For the text-containing cell, return its midpoint in [x, y] coordinate format. 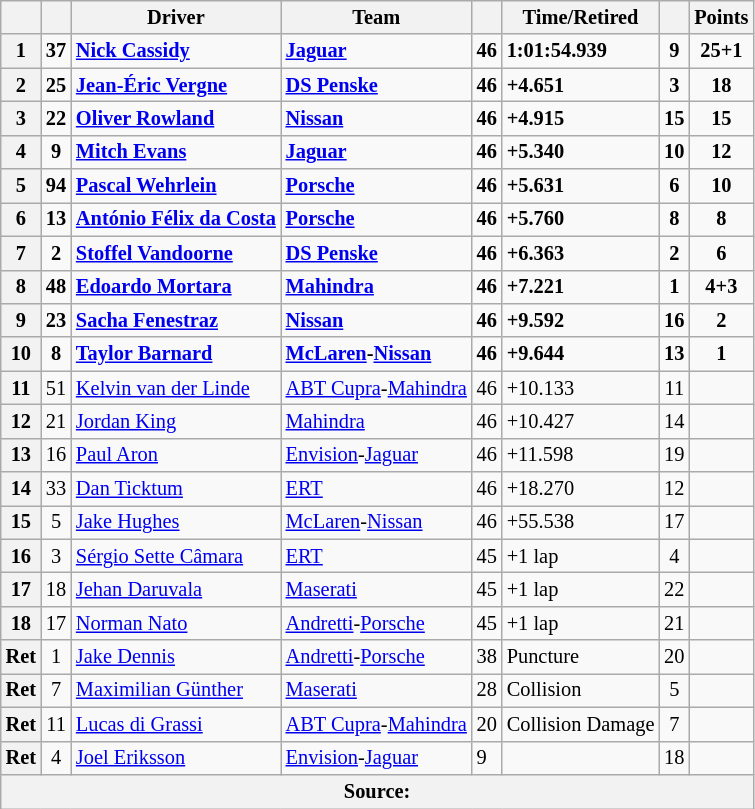
António Félix da Costa [176, 219]
+5.631 [580, 186]
Time/Retired [580, 17]
+18.270 [580, 489]
+11.598 [580, 455]
Jean-Éric Vergne [176, 85]
Source: [378, 791]
Paul Aron [176, 455]
51 [56, 388]
+9.644 [580, 354]
37 [56, 51]
4+3 [721, 287]
Nick Cassidy [176, 51]
23 [56, 320]
+55.538 [580, 522]
Oliver Rowland [176, 118]
Joel Eriksson [176, 758]
Jordan King [176, 421]
+10.427 [580, 421]
Kelvin van der Linde [176, 388]
94 [56, 186]
Taylor Barnard [176, 354]
Sérgio Sette Câmara [176, 556]
48 [56, 287]
+10.133 [580, 388]
28 [487, 690]
Jehan Daruvala [176, 589]
25 [56, 85]
38 [487, 657]
+4.651 [580, 85]
Dan Ticktum [176, 489]
Maximilian Günther [176, 690]
Mitch Evans [176, 152]
Jake Hughes [176, 522]
19 [674, 455]
+4.915 [580, 118]
Collision [580, 690]
Pascal Wehrlein [176, 186]
Lucas di Grassi [176, 724]
Stoffel Vandoorne [176, 253]
Team [376, 17]
Points [721, 17]
+6.363 [580, 253]
33 [56, 489]
+9.592 [580, 320]
Edoardo Mortara [176, 287]
+7.221 [580, 287]
Collision Damage [580, 724]
+5.340 [580, 152]
Jake Dennis [176, 657]
1:01:54.939 [580, 51]
Norman Nato [176, 623]
Sacha Fenestraz [176, 320]
25+1 [721, 51]
Driver [176, 17]
Puncture [580, 657]
+5.760 [580, 219]
